Detect which cell encompasses the target text, then output its [X, Y] center coordinate. 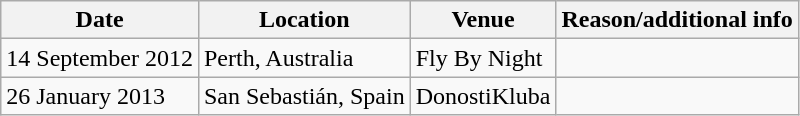
DonostiKluba [483, 96]
Reason/additional info [677, 20]
Location [304, 20]
Fly By Night [483, 58]
26 January 2013 [100, 96]
Perth, Australia [304, 58]
Venue [483, 20]
Date [100, 20]
San Sebastián, Spain [304, 96]
14 September 2012 [100, 58]
